For the text-containing cell, return its midpoint in (x, y) coordinate format. 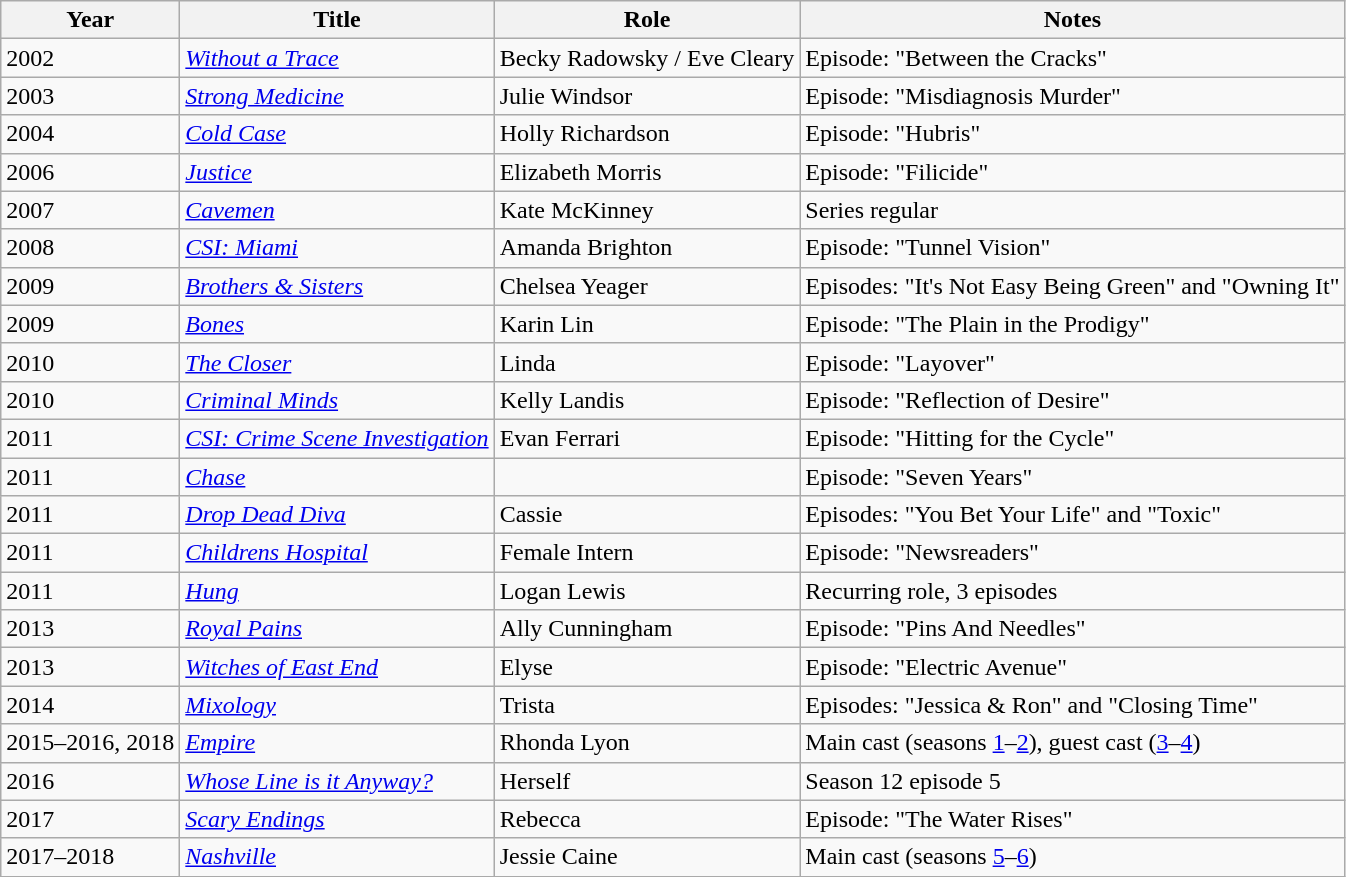
Role (647, 20)
Episode: "Misdiagnosis Murder" (1072, 96)
Amanda Brighton (647, 248)
Strong Medicine (337, 96)
Jessie Caine (647, 857)
Empire (337, 743)
Kate McKinney (647, 210)
Episode: "Layover" (1072, 362)
Episode: "Reflection of Desire" (1072, 400)
Episode: "Pins And Needles" (1072, 629)
CSI: Crime Scene Investigation (337, 438)
2004 (90, 134)
Julie Windsor (647, 96)
2017 (90, 819)
Drop Dead Diva (337, 515)
Chelsea Yeager (647, 286)
2014 (90, 705)
Karin Lin (647, 324)
2017–2018 (90, 857)
Episode: "Hubris" (1072, 134)
2003 (90, 96)
Cold Case (337, 134)
Female Intern (647, 553)
Episodes: "It's Not Easy Being Green" and "Owning It" (1072, 286)
Episode: "Tunnel Vision" (1072, 248)
Chase (337, 477)
Elyse (647, 667)
Without a Trace (337, 58)
Rebecca (647, 819)
2016 (90, 781)
Evan Ferrari (647, 438)
Brothers & Sisters (337, 286)
Rhonda Lyon (647, 743)
2006 (90, 172)
Notes (1072, 20)
Kelly Landis (647, 400)
Episode: "Between the Cracks" (1072, 58)
Trista (647, 705)
Hung (337, 591)
Episode: "Seven Years" (1072, 477)
2015–2016, 2018 (90, 743)
Herself (647, 781)
Recurring role, 3 episodes (1072, 591)
Linda (647, 362)
Cavemen (337, 210)
Mixology (337, 705)
2002 (90, 58)
Royal Pains (337, 629)
Episodes: "Jessica & Ron" and "Closing Time" (1072, 705)
Logan Lewis (647, 591)
Cassie (647, 515)
Childrens Hospital (337, 553)
Bones (337, 324)
Elizabeth Morris (647, 172)
2008 (90, 248)
Justice (337, 172)
Title (337, 20)
Season 12 episode 5 (1072, 781)
Episode: "Electric Avenue" (1072, 667)
The Closer (337, 362)
Witches of East End (337, 667)
Ally Cunningham (647, 629)
Episode: "Filicide" (1072, 172)
2007 (90, 210)
Series regular (1072, 210)
Main cast (seasons 5–6) (1072, 857)
Becky Radowsky / Eve Cleary (647, 58)
Whose Line is it Anyway? (337, 781)
Episode: "Newsreaders" (1072, 553)
Episode: "The Plain in the Prodigy" (1072, 324)
Main cast (seasons 1–2), guest cast (3–4) (1072, 743)
Nashville (337, 857)
Episode: "The Water Rises" (1072, 819)
CSI: Miami (337, 248)
Episodes: "You Bet Your Life" and "Toxic" (1072, 515)
Episode: "Hitting for the Cycle" (1072, 438)
Year (90, 20)
Criminal Minds (337, 400)
Holly Richardson (647, 134)
Scary Endings (337, 819)
